Pinpoint the cell where the given text exists, returning its (x, y) midpoint coordinate. 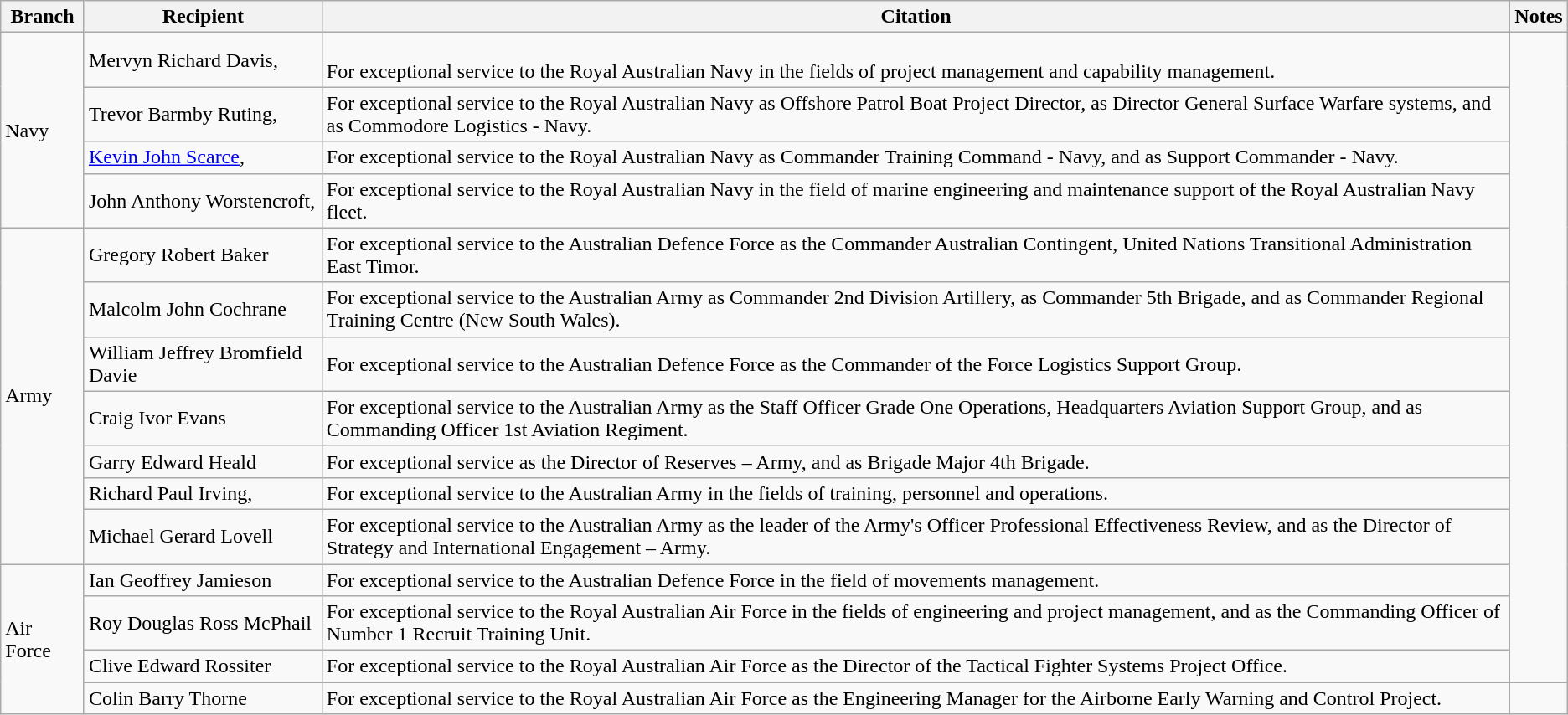
Army (43, 395)
Clive Edward Rossiter (203, 666)
Notes (1539, 17)
Ian Geoffrey Jamieson (203, 580)
Craig Ivor Evans (203, 419)
For exceptional service to the Royal Australian Navy as Commander Training Command - Navy, and as Support Commander - Navy. (916, 157)
Branch (43, 17)
William Jeffrey Bromfield Davie (203, 363)
For exceptional service to the Australian Defence Force in the field of movements management. (916, 580)
Kevin John Scarce, (203, 157)
For exceptional service to the Royal Australian Navy in the field of marine engineering and maintenance support of the Royal Australian Navy fleet. (916, 201)
Richard Paul Irving, (203, 493)
Mervyn Richard Davis, (203, 60)
Roy Douglas Ross McPhail (203, 623)
Gregory Robert Baker (203, 255)
Malcolm John Cochrane (203, 310)
Recipient (203, 17)
For exceptional service to the Australian Defence Force as the Commander of the Force Logistics Support Group. (916, 363)
For exceptional service to the Royal Australian Air Force as the Director of the Tactical Fighter Systems Project Office. (916, 666)
Colin Barry Thorne (203, 698)
Navy (43, 131)
Air Force (43, 640)
Garry Edward Heald (203, 461)
For exceptional service to the Australian Army in the fields of training, personnel and operations. (916, 493)
For exceptional service as the Director of Reserves – Army, and as Brigade Major 4th Brigade. (916, 461)
Michael Gerard Lovell (203, 536)
For exceptional service to the Royal Australian Navy in the fields of project management and capability management. (916, 60)
Citation (916, 17)
Trevor Barmby Ruting, (203, 114)
For exceptional service to the Royal Australian Air Force as the Engineering Manager for the Airborne Early Warning and Control Project. (916, 698)
John Anthony Worstencroft, (203, 201)
